Capture the cell that displays the provided text and extract its [x, y] central coordinate. 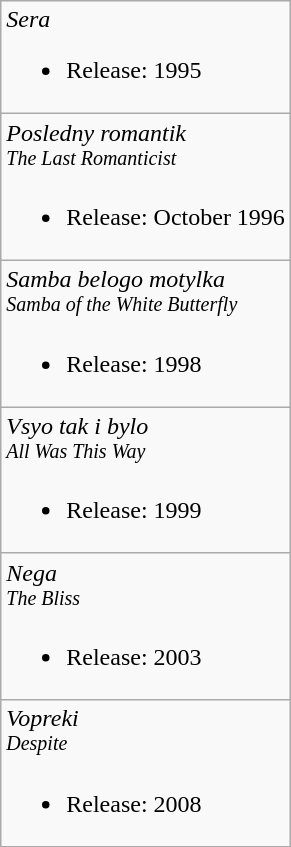
NegaThe BlissRelease: 2003 [146, 626]
SeraRelease: 1995 [146, 58]
Samba belogo motylkaSamba of the White ButterflyRelease: 1998 [146, 334]
Posledny romantikThe Last RomanticistRelease: October 1996 [146, 188]
VoprekiDespiteRelease: 2008 [146, 774]
Vsyo tak i byloAll Was This WayRelease: 1999 [146, 480]
